Capture the cell that displays the provided text and extract its [x, y] central coordinate. 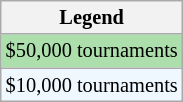
Legend [92, 17]
$50,000 tournaments [92, 51]
$10,000 tournaments [92, 85]
